Return the [X, Y] coordinate for the center point of the cell that contains the specified text.  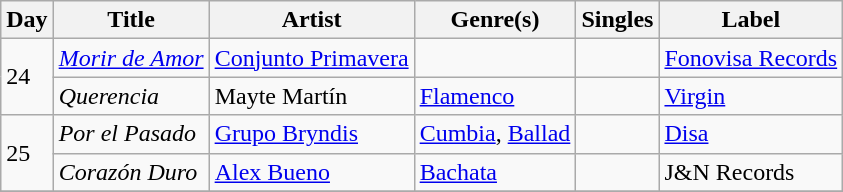
Genre(s) [495, 20]
Singles [618, 20]
J&N Records [751, 172]
Mayte Martín [312, 96]
Disa [751, 134]
Alex Bueno [312, 172]
25 [27, 153]
Morir de Amor [131, 58]
Flamenco [495, 96]
Day [27, 20]
Cumbia, Ballad [495, 134]
Title [131, 20]
Label [751, 20]
Corazón Duro [131, 172]
Por el Pasado [131, 134]
24 [27, 77]
Fonovisa Records [751, 58]
Querencia [131, 96]
Conjunto Primavera [312, 58]
Bachata [495, 172]
Virgin [751, 96]
Artist [312, 20]
Grupo Bryndis [312, 134]
